Determine the (x, y) coordinate at the center of the cell enclosing the given text.  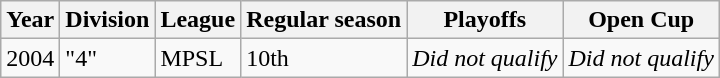
Year (30, 20)
10th (324, 58)
MPSL (198, 58)
Division (108, 20)
2004 (30, 58)
League (198, 20)
"4" (108, 58)
Regular season (324, 20)
Open Cup (641, 20)
Playoffs (485, 20)
